Search for the cell housing the specified text and yield its [x, y] center coordinate. 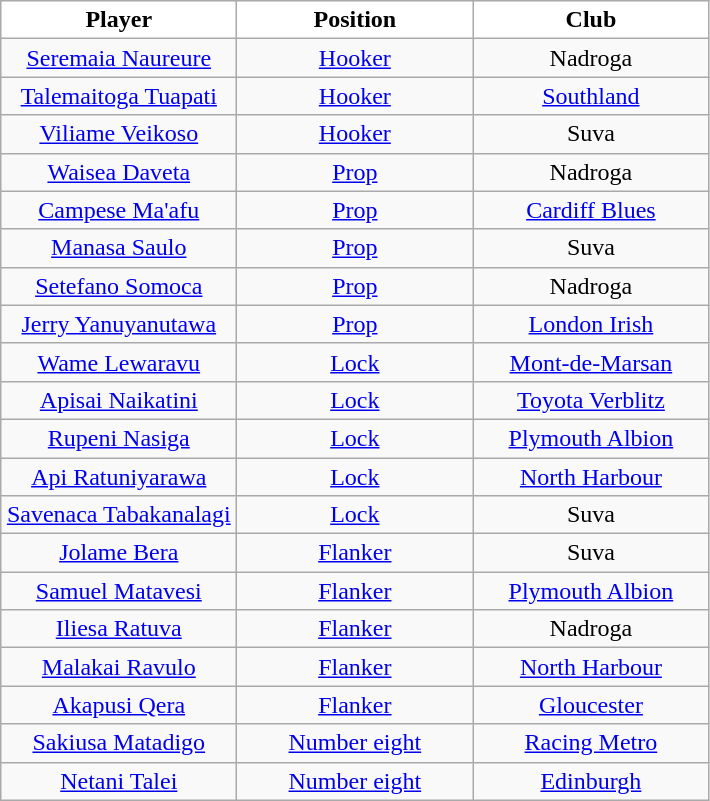
Campese Ma'afu [119, 210]
Savenaca Tabakanalagi [119, 515]
Sakiusa Matadigo [119, 743]
Southland [591, 96]
Mont-de-Marsan [591, 362]
Manasa Saulo [119, 248]
Seremaia Naureure [119, 58]
Viliame Veikoso [119, 134]
Gloucester [591, 705]
Netani Talei [119, 781]
Apisai Naikatini [119, 400]
London Irish [591, 324]
Cardiff Blues [591, 210]
Racing Metro [591, 743]
Club [591, 20]
Akapusi Qera [119, 705]
Waisea Daveta [119, 172]
Edinburgh [591, 781]
Position [355, 20]
Samuel Matavesi [119, 591]
Api Ratuniyarawa [119, 477]
Talemaitoga Tuapati [119, 96]
Wame Lewaravu [119, 362]
Malakai Ravulo [119, 667]
Setefano Somoca [119, 286]
Toyota Verblitz [591, 400]
Rupeni Nasiga [119, 438]
Jerry Yanuyanutawa [119, 324]
Player [119, 20]
Jolame Bera [119, 553]
Iliesa Ratuva [119, 629]
